Extract the (x, y) coordinate from the center of the cell holding the provided text.  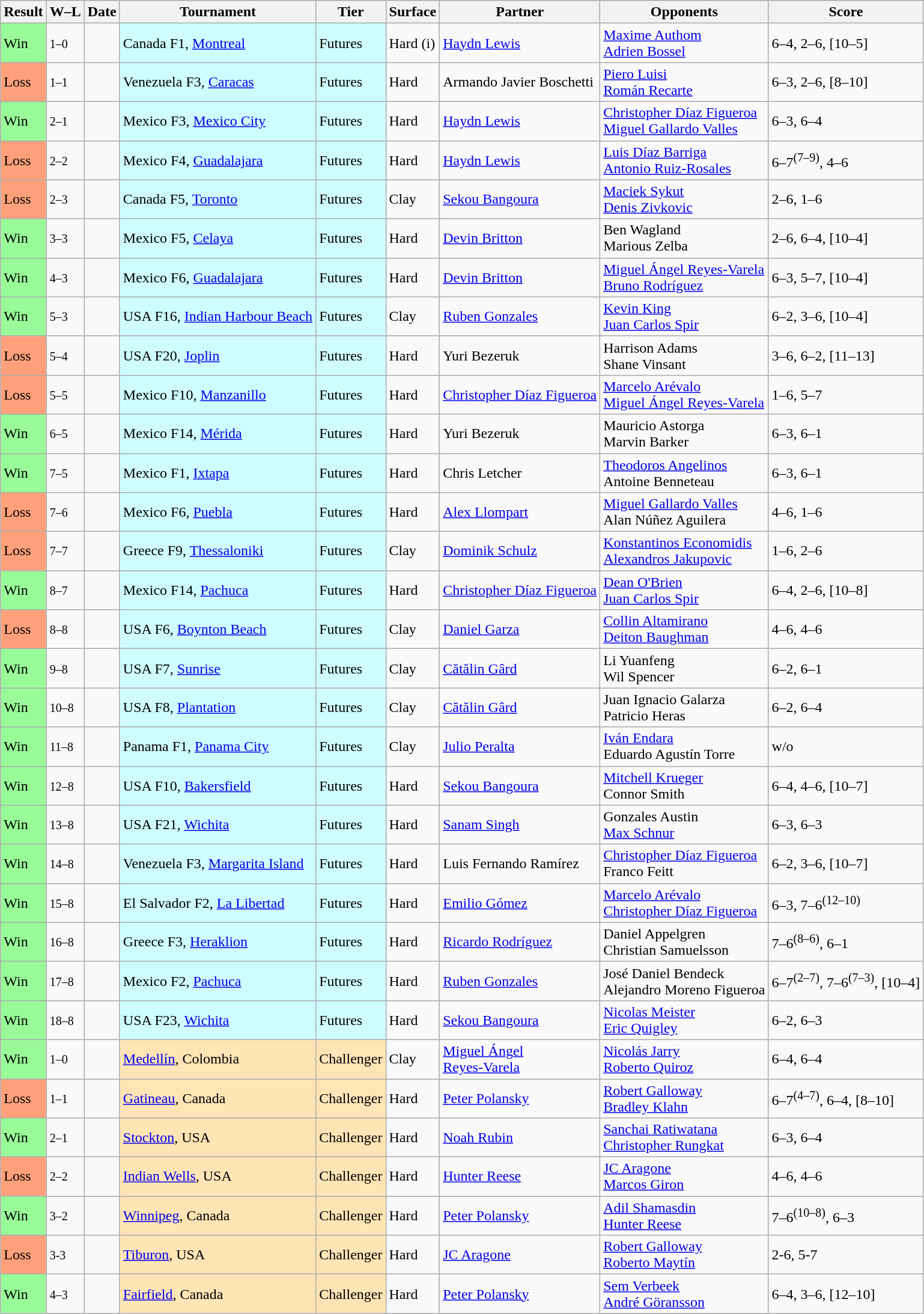
Emilio Gómez (520, 902)
11–8 (65, 746)
Konstantinos Economidis Alexandros Jakupovic (684, 552)
6–2, 6–4 (846, 708)
Daniel Appelgren Christian Samuelsson (684, 942)
Marcelo Arévalo Miguel Ángel Reyes-Varela (684, 394)
Panama F1, Panama City (217, 746)
5–4 (65, 356)
Mexico F2, Pachuca (217, 981)
JC Aragone Marcos Giron (684, 1176)
Mauricio Astorga Marvin Barker (684, 434)
Gonzales Austin Max Schnur (684, 824)
El Salvador F2, La Libertad (217, 902)
Mexico F3, Mexico City (217, 121)
Sanchai Ratiwatana Christopher Rungkat (684, 1138)
Nicolas Meister Eric Quigley (684, 1020)
5–3 (65, 316)
3-3 (65, 1255)
2–6, 1–6 (846, 199)
Miguel Ángel Reyes-Varela Bruno Rodríguez (684, 278)
17–8 (65, 981)
9–8 (65, 668)
USA F6, Boynton Beach (217, 630)
Fairfield, Canada (217, 1294)
Harrison Adams Shane Vinsant (684, 356)
Mexico F6, Guadalajara (217, 278)
Medellín, Colombia (217, 1059)
Greece F3, Heraklion (217, 942)
3–3 (65, 238)
USA F10, Bakersfield (217, 786)
Chris Letcher (520, 472)
Tier (351, 12)
4–6, 1–6 (846, 512)
Ricardo Rodríguez (520, 942)
Luis Fernando Ramírez (520, 864)
USA F7, Sunrise (217, 668)
7–6(10–8), 6–3 (846, 1216)
Alex Llompart (520, 512)
Nicolás Jarry Roberto Quiroz (684, 1059)
7–6(8–6), 6–1 (846, 942)
Tiburon, USA (217, 1255)
Score (846, 12)
6–3, 2–6, [8–10] (846, 82)
Christopher Díaz Figueroa Miguel Gallardo Valles (684, 121)
Mexico F1, Ixtapa (217, 472)
6–7(2–7), 7–6(7–3), [10–4] (846, 981)
Luis Díaz Barriga Antonio Ruiz-Rosales (684, 160)
Venezuela F3, Margarita Island (217, 864)
Mexico F6, Puebla (217, 512)
Miguel ÁngelReyes-Varela (520, 1059)
Venezuela F3, Caracas (217, 82)
Opponents (684, 12)
13–8 (65, 824)
2–6, 6–4, [10–4] (846, 238)
8–7 (65, 590)
Canada F1, Montreal (217, 43)
Adil Shamasdin Hunter Reese (684, 1216)
6–5 (65, 434)
w/o (846, 746)
Li Yuanfeng Wil Spencer (684, 668)
USA F23, Wichita (217, 1020)
Gatineau, Canada (217, 1098)
JC Aragone (520, 1255)
5–5 (65, 394)
Canada F5, Toronto (217, 199)
José Daniel Bendeck Alejandro Moreno Figueroa (684, 981)
W–L (65, 12)
Partner (520, 12)
18–8 (65, 1020)
6–4, 2–6, [10–5] (846, 43)
Mexico F14, Mérida (217, 434)
6–2, 6–3 (846, 1020)
3–6, 6–2, [11–13] (846, 356)
Daniel Garza (520, 630)
1–6, 2–6 (846, 552)
Robert Galloway Roberto Maytín (684, 1255)
Mitchell Krueger Connor Smith (684, 786)
Sanam Singh (520, 824)
Marcelo Arévalo Christopher Díaz Figueroa (684, 902)
USA F20, Joplin (217, 356)
6–2, 6–1 (846, 668)
Tournament (217, 12)
Ben Wagland Marious Zelba (684, 238)
7–5 (65, 472)
Juan Ignacio Galarza Patricio Heras (684, 708)
6–3, 6–3 (846, 824)
Maxime Authom Adrien Bossel (684, 43)
Kevin King Juan Carlos Spir (684, 316)
8–8 (65, 630)
Dean O'Brien Juan Carlos Spir (684, 590)
Mexico F5, Celaya (217, 238)
Indian Wells, USA (217, 1176)
Stockton, USA (217, 1138)
7–6 (65, 512)
Hard (i) (413, 43)
3–2 (65, 1216)
Collin Altamirano Deiton Baughman (684, 630)
Hunter Reese (520, 1176)
10–8 (65, 708)
Mexico F10, Manzanillo (217, 394)
6–2, 3–6, [10–7] (846, 864)
6–7(7–9), 4–6 (846, 160)
Piero Luisi Román Recarte (684, 82)
2–3 (65, 199)
6–4, 2–6, [10–8] (846, 590)
Christopher Díaz Figueroa Franco Feitt (684, 864)
12–8 (65, 786)
Noah Rubin (520, 1138)
Mexico F4, Guadalajara (217, 160)
6–3, 5–7, [10–4] (846, 278)
USA F16, Indian Harbour Beach (217, 316)
Winnipeg, Canada (217, 1216)
6–2, 3–6, [10–4] (846, 316)
15–8 (65, 902)
Mexico F14, Pachuca (217, 590)
Surface (413, 12)
Miguel Gallardo Valles Alan Núñez Aguilera (684, 512)
6–7(4–7), 6–4, [8–10] (846, 1098)
1–6, 5–7 (846, 394)
Theodoros Angelinos Antoine Benneteau (684, 472)
Armando Javier Boschetti (520, 82)
Dominik Schulz (520, 552)
Iván Endara Eduardo Agustín Torre (684, 746)
6–4, 3–6, [12–10] (846, 1294)
14–8 (65, 864)
Result (23, 12)
2-6, 5-7 (846, 1255)
6–4, 4–6, [10–7] (846, 786)
Date (102, 12)
7–7 (65, 552)
Robert Galloway Bradley Klahn (684, 1098)
6–3, 7–6(12–10) (846, 902)
Sem Verbeek André Göransson (684, 1294)
USA F21, Wichita (217, 824)
Julio Peralta (520, 746)
Maciek Sykut Denis Zivkovic (684, 199)
USA F8, Plantation (217, 708)
16–8 (65, 942)
6–4, 6–4 (846, 1059)
Greece F9, Thessaloniki (217, 552)
